Pinpoint the cell where the given text exists, returning its [x, y] midpoint coordinate. 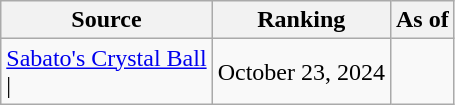
October 23, 2024 [301, 72]
Ranking [301, 20]
Source [106, 20]
As of [422, 20]
Sabato's Crystal Ball| [106, 72]
